Find where the given text appears and provide that cell's center as [x, y] coordinate. 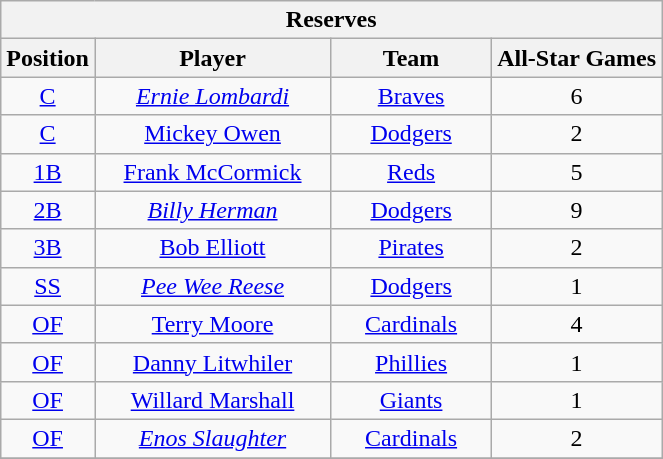
Mickey Owen [212, 134]
6 [577, 96]
Giants [412, 400]
Bob Elliott [212, 248]
1B [48, 172]
Frank McCormick [212, 172]
Pirates [412, 248]
9 [577, 210]
Braves [412, 96]
SS [48, 286]
Enos Slaughter [212, 438]
3B [48, 248]
All-Star Games [577, 58]
Billy Herman [212, 210]
Willard Marshall [212, 400]
Position [48, 58]
Terry Moore [212, 324]
Ernie Lombardi [212, 96]
Player [212, 58]
4 [577, 324]
5 [577, 172]
Pee Wee Reese [212, 286]
Team [412, 58]
2B [48, 210]
Phillies [412, 362]
Reds [412, 172]
Danny Litwhiler [212, 362]
Reserves [332, 20]
